Return (x, y) of the center of cell containing provided text 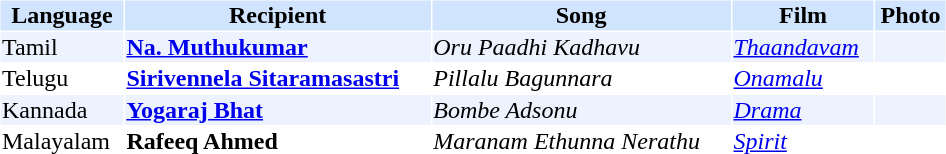
Na. Muthukumar (278, 47)
Yogaraj Bhat (278, 110)
Song (582, 15)
Film (803, 15)
Telugu (62, 79)
Recipient (278, 15)
Drama (803, 110)
Oru Paadhi Kadhavu (582, 47)
Onamalu (803, 79)
Thaandavam (803, 47)
Photo (911, 15)
Tamil (62, 47)
Sirivennela Sitaramasastri (278, 79)
Bombe Adsonu (582, 110)
Kannada (62, 110)
Language (62, 15)
Pillalu Bagunnara (582, 79)
